Provide the (X, Y) coordinate of the cell's center where the given text is located.  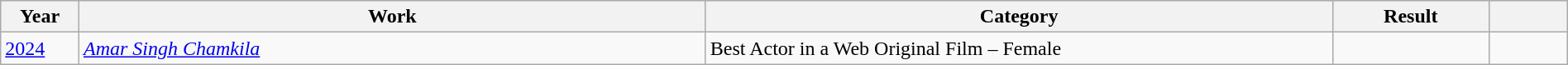
2024 (40, 48)
Year (40, 17)
Amar Singh Chamkila (392, 48)
Best Actor in a Web Original Film – Female (1019, 48)
Result (1411, 17)
Work (392, 17)
Category (1019, 17)
